Return (X, Y) of the center of cell containing provided text 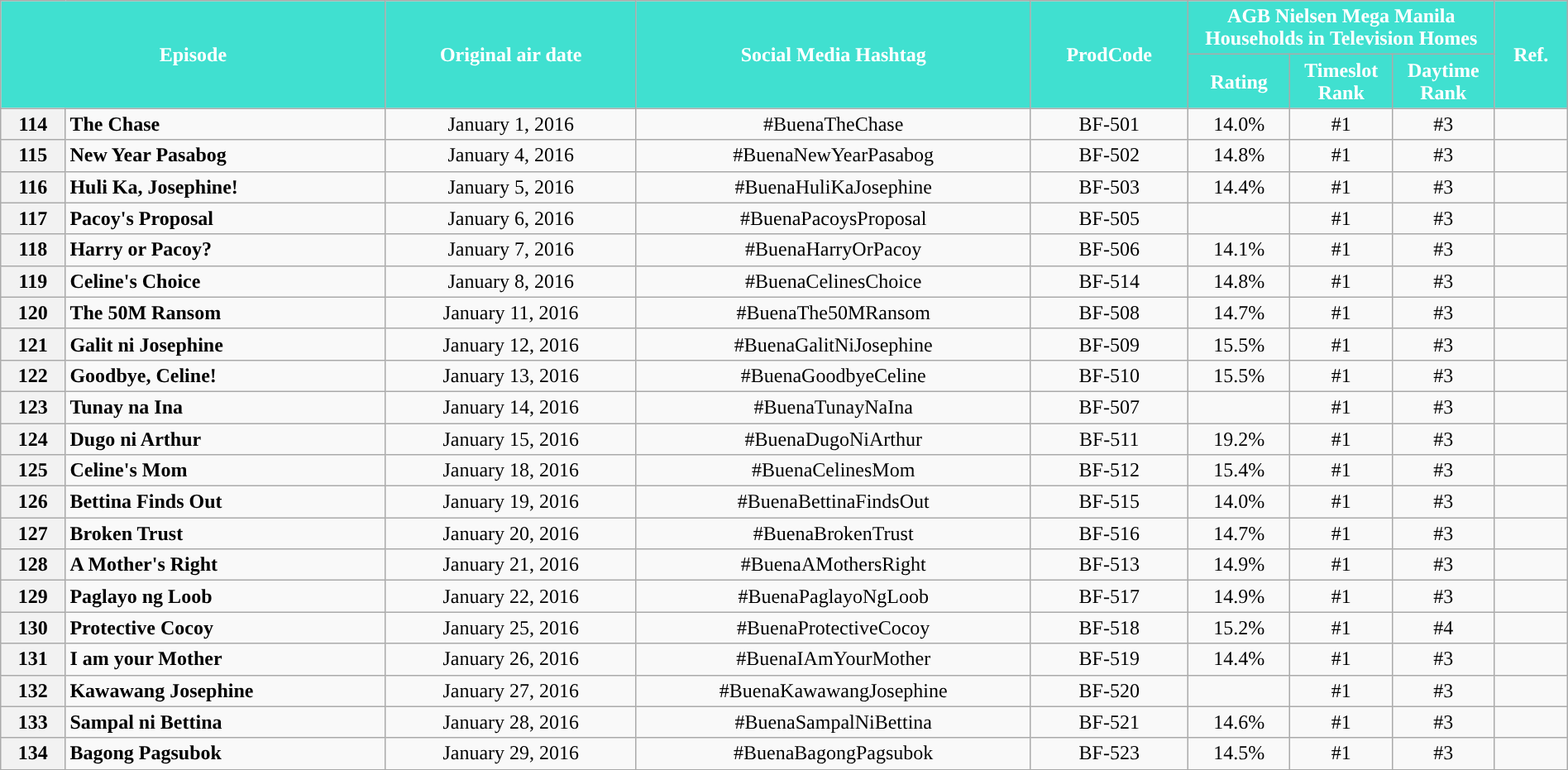
122 (33, 375)
#BuenaTheChase (834, 124)
January 5, 2016 (511, 187)
117 (33, 218)
Broken Trust (225, 533)
January 27, 2016 (511, 691)
BF-523 (1109, 753)
BF-513 (1109, 565)
116 (33, 187)
134 (33, 753)
A Mother's Right (225, 565)
January 11, 2016 (511, 313)
125 (33, 471)
#BuenaNewYearPasabog (834, 155)
124 (33, 439)
#BuenaBrokenTrust (834, 533)
123 (33, 407)
Daytime Rank (1444, 81)
#BuenaProtectiveCocoy (834, 628)
I am your Mother (225, 659)
Paglayo ng Loob (225, 596)
BF-520 (1109, 691)
14.5% (1239, 753)
BF-518 (1109, 628)
#BuenaHuliKaJosephine (834, 187)
The 50M Ransom (225, 313)
January 26, 2016 (511, 659)
January 22, 2016 (511, 596)
January 29, 2016 (511, 753)
Bettina Finds Out (225, 502)
January 8, 2016 (511, 281)
Celine's Mom (225, 471)
Harry or Pacoy? (225, 250)
January 1, 2016 (511, 124)
#BuenaPacoysProposal (834, 218)
Celine's Choice (225, 281)
BF-508 (1109, 313)
BF-516 (1109, 533)
January 25, 2016 (511, 628)
BF-509 (1109, 344)
#BuenaCelinesChoice (834, 281)
120 (33, 313)
#BuenaKawawangJosephine (834, 691)
BF-521 (1109, 722)
#BuenaThe50MRansom (834, 313)
#4 (1444, 628)
15.2% (1239, 628)
Ref. (1531, 55)
#BuenaTunayNaIna (834, 407)
BF-506 (1109, 250)
BF-507 (1109, 407)
Protective Cocoy (225, 628)
ProdCode (1109, 55)
BF-519 (1109, 659)
Goodbye, Celine! (225, 375)
Sampal ni Bettina (225, 722)
14.1% (1239, 250)
January 28, 2016 (511, 722)
BF-514 (1109, 281)
Kawawang Josephine (225, 691)
New Year Pasabog (225, 155)
January 4, 2016 (511, 155)
#BuenaGalitNiJosephine (834, 344)
132 (33, 691)
January 7, 2016 (511, 250)
126 (33, 502)
BF-511 (1109, 439)
#BuenaIAmYourMother (834, 659)
BF-501 (1109, 124)
BF-502 (1109, 155)
#BuenaGoodbyeCeline (834, 375)
Dugo ni Arthur (225, 439)
Pacoy's Proposal (225, 218)
January 6, 2016 (511, 218)
Huli Ka, Josephine! (225, 187)
Timeslot Rank (1341, 81)
Social Media Hashtag (834, 55)
January 19, 2016 (511, 502)
January 12, 2016 (511, 344)
Bagong Pagsubok (225, 753)
Episode (194, 55)
BF-512 (1109, 471)
121 (33, 344)
14.6% (1239, 722)
114 (33, 124)
Tunay na Ina (225, 407)
118 (33, 250)
January 18, 2016 (511, 471)
BF-517 (1109, 596)
133 (33, 722)
January 21, 2016 (511, 565)
115 (33, 155)
January 13, 2016 (511, 375)
#BuenaPaglayoNgLoob (834, 596)
19.2% (1239, 439)
AGB Nielsen Mega Manila Households in Television Homes (1341, 28)
130 (33, 628)
#BuenaDugoNiArthur (834, 439)
127 (33, 533)
Galit ni Josephine (225, 344)
#BuenaHarryOrPacoy (834, 250)
Original air date (511, 55)
The Chase (225, 124)
#BuenaBettinaFindsOut (834, 502)
Rating (1239, 81)
#BuenaAMothersRight (834, 565)
129 (33, 596)
131 (33, 659)
BF-503 (1109, 187)
#BuenaCelinesMom (834, 471)
#BuenaSampalNiBettina (834, 722)
January 20, 2016 (511, 533)
119 (33, 281)
BF-510 (1109, 375)
BF-505 (1109, 218)
128 (33, 565)
January 14, 2016 (511, 407)
BF-515 (1109, 502)
#BuenaBagongPagsubok (834, 753)
15.4% (1239, 471)
January 15, 2016 (511, 439)
